Provide the [X, Y] coordinate of the cell's center where the given text is located.  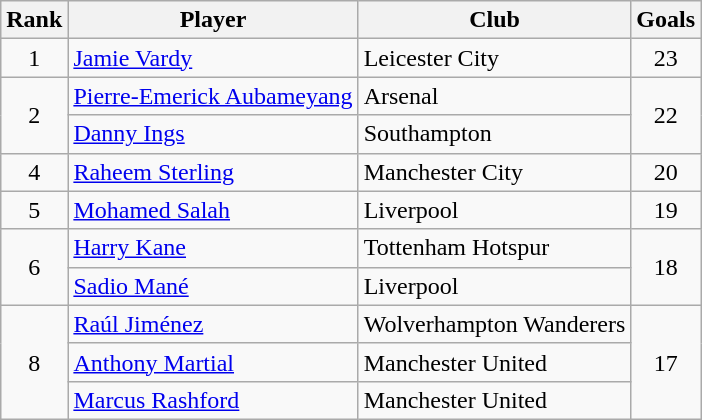
Player [213, 20]
Raúl Jiménez [213, 324]
Sadio Mané [213, 286]
Anthony Martial [213, 362]
18 [666, 267]
8 [34, 362]
Leicester City [494, 58]
Pierre-Emerick Aubameyang [213, 96]
20 [666, 172]
Raheem Sterling [213, 172]
23 [666, 58]
Marcus Rashford [213, 400]
6 [34, 267]
Mohamed Salah [213, 210]
Tottenham Hotspur [494, 248]
Wolverhampton Wanderers [494, 324]
17 [666, 362]
Danny Ings [213, 134]
4 [34, 172]
1 [34, 58]
Goals [666, 20]
Jamie Vardy [213, 58]
5 [34, 210]
Arsenal [494, 96]
Manchester City [494, 172]
19 [666, 210]
2 [34, 115]
Harry Kane [213, 248]
Rank [34, 20]
Club [494, 20]
Southampton [494, 134]
22 [666, 115]
